Find where the given text appears and provide that cell's center as [x, y] coordinate. 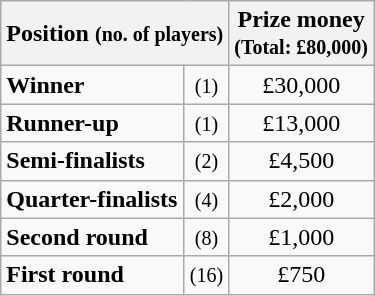
Position (no. of players) [115, 34]
£4,500 [302, 161]
£750 [302, 275]
(16) [206, 275]
Runner-up [92, 123]
Semi-finalists [92, 161]
£30,000 [302, 85]
Second round [92, 237]
(2) [206, 161]
£1,000 [302, 237]
£2,000 [302, 199]
(4) [206, 199]
Quarter-finalists [92, 199]
Winner [92, 85]
(8) [206, 237]
Prize money(Total: £80,000) [302, 34]
First round [92, 275]
£13,000 [302, 123]
